From the cell containing the given text, extract its center point as [X, Y] coordinate. 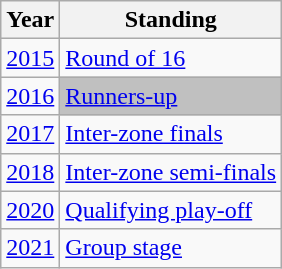
2017 [30, 134]
Qualifying play-off [171, 210]
2015 [30, 58]
2016 [30, 96]
Standing [171, 20]
2021 [30, 248]
Year [30, 20]
Round of 16 [171, 58]
Group stage [171, 248]
Runners-up [171, 96]
2020 [30, 210]
Inter-zone semi-finals [171, 172]
2018 [30, 172]
Inter-zone finals [171, 134]
